From the cell containing the given text, extract its center point as [X, Y] coordinate. 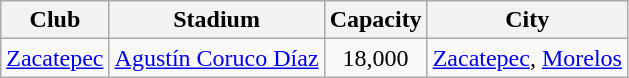
Capacity [376, 20]
18,000 [376, 58]
Zacatepec [55, 58]
Stadium [216, 20]
Agustín Coruco Díaz [216, 58]
Club [55, 20]
Zacatepec, Morelos [527, 58]
City [527, 20]
